Provide the [X, Y] coordinate of the cell's center where the given text is located.  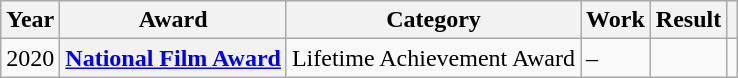
2020 [30, 58]
Work [616, 20]
Year [30, 20]
Lifetime Achievement Award [433, 58]
Result [688, 20]
– [616, 58]
Award [174, 20]
Category [433, 20]
National Film Award [174, 58]
